Determine the (X, Y) coordinate at the center of the cell enclosing the given text.  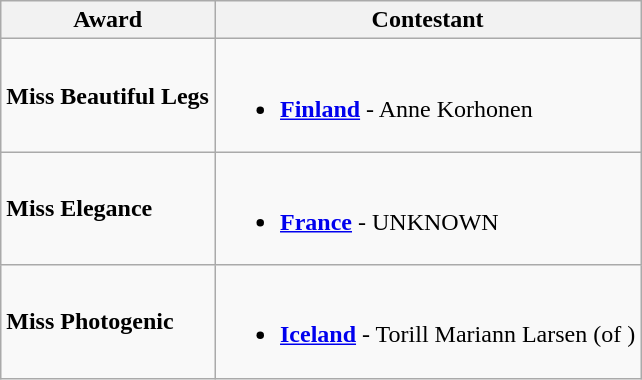
Finland - Anne Korhonen (427, 96)
Miss Elegance (108, 208)
Miss Beautiful Legs (108, 96)
Award (108, 20)
Miss Photogenic (108, 322)
Contestant (427, 20)
Iceland - Torill Mariann Larsen (of ) (427, 322)
France - UNKNOWN (427, 208)
